Scan for the cell matching the given text and deliver its (X, Y) coordinate at center. 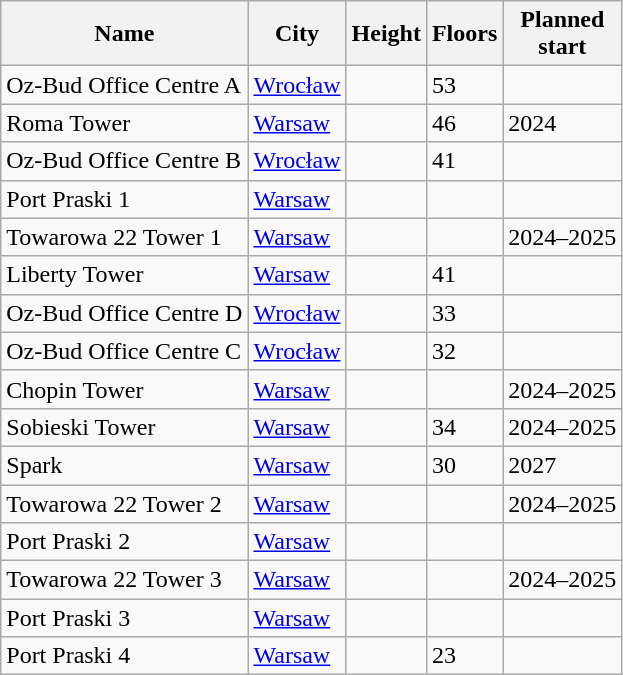
23 (464, 656)
Port Praski 4 (124, 656)
Plannedstart (562, 34)
Towarowa 22 Tower 3 (124, 580)
2027 (562, 465)
Spark (124, 465)
Liberty Tower (124, 275)
34 (464, 427)
33 (464, 313)
City (297, 34)
Port Praski 3 (124, 618)
Height (386, 34)
Towarowa 22 Tower 1 (124, 237)
2024 (562, 123)
Oz-Bud Office Centre A (124, 85)
Name (124, 34)
Port Praski 1 (124, 199)
Port Praski 2 (124, 542)
Floors (464, 34)
Roma Tower (124, 123)
30 (464, 465)
Sobieski Tower (124, 427)
Chopin Tower (124, 389)
32 (464, 351)
Oz-Bud Office Centre B (124, 161)
Oz-Bud Office Centre D (124, 313)
46 (464, 123)
Oz-Bud Office Centre C (124, 351)
Towarowa 22 Tower 2 (124, 503)
53 (464, 85)
